Identify which cell holds the provided text, then report its (X, Y) central coordinate. 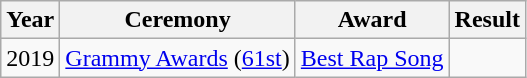
Result (487, 20)
Ceremony (178, 20)
2019 (30, 58)
Year (30, 20)
Best Rap Song (372, 58)
Grammy Awards (61st) (178, 58)
Award (372, 20)
